Provide the [X, Y] coordinate of the cell's center where the given text is located.  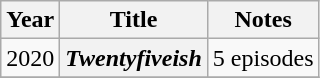
Year [30, 20]
Twentyfiveish [134, 58]
Title [134, 20]
5 episodes [263, 58]
Notes [263, 20]
2020 [30, 58]
